Determine the (x, y) coordinate at the center of the cell enclosing the given text.  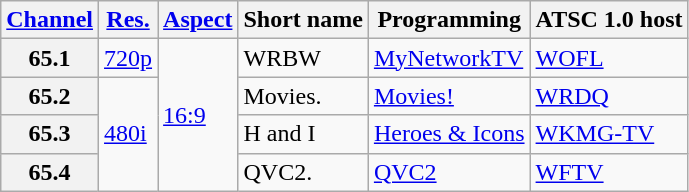
Movies. (303, 96)
WKMG-TV (609, 134)
WRBW (303, 58)
H and I (303, 134)
Short name (303, 20)
Res. (128, 20)
65.4 (50, 172)
WOFL (609, 58)
Channel (50, 20)
65.3 (50, 134)
QVC2. (303, 172)
Movies! (449, 96)
Programming (449, 20)
480i (128, 134)
WRDQ (609, 96)
Heroes & Icons (449, 134)
65.1 (50, 58)
ATSC 1.0 host (609, 20)
65.2 (50, 96)
Aspect (198, 20)
WFTV (609, 172)
720p (128, 58)
QVC2 (449, 172)
MyNetworkTV (449, 58)
16:9 (198, 115)
